Detect which cell encompasses the target text, then output its [X, Y] center coordinate. 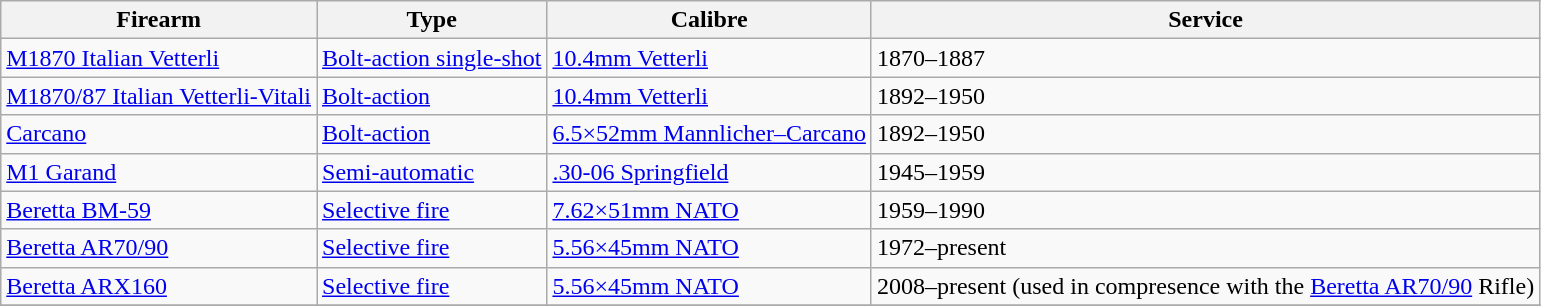
7.62×51mm NATO [710, 210]
Firearm [159, 20]
1945–1959 [1205, 172]
1870–1887 [1205, 58]
Bolt-action single-shot [432, 58]
M1 Garand [159, 172]
2008–present (used in compresence with the Beretta AR70/90 Rifle) [1205, 286]
6.5×52mm Mannlicher–Carcano [710, 134]
Service [1205, 20]
.30-06 Springfield [710, 172]
M1870 Italian Vetterli [159, 58]
M1870/87 Italian Vetterli-Vitali [159, 96]
Beretta AR70/90 [159, 248]
Semi-automatic [432, 172]
Carcano [159, 134]
1972–present [1205, 248]
Calibre [710, 20]
Type [432, 20]
Beretta ARX160 [159, 286]
Beretta BM-59 [159, 210]
1959–1990 [1205, 210]
